Detect which cell encompasses the target text, then output its (x, y) center coordinate. 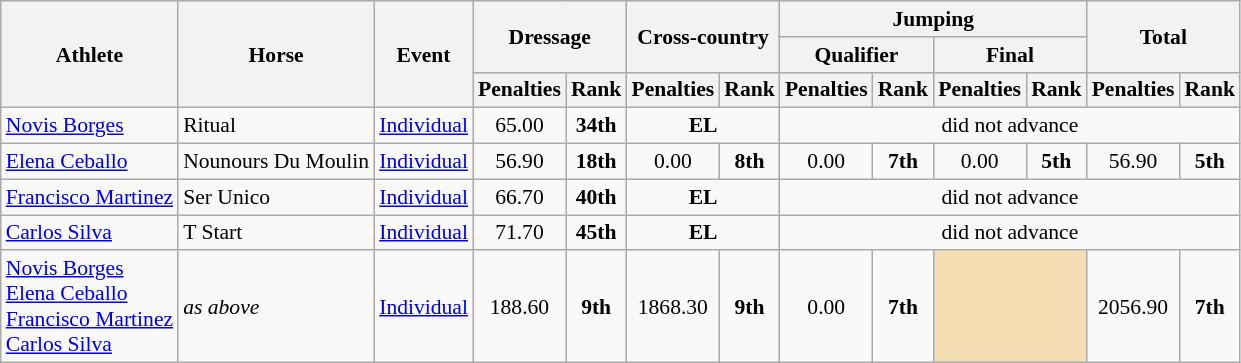
1868.30 (672, 307)
71.70 (520, 233)
Event (424, 54)
Francisco Martinez (90, 197)
Ser Unico (276, 197)
40th (596, 197)
45th (596, 233)
Carlos Silva (90, 233)
Final (1010, 55)
Jumping (934, 19)
as above (276, 307)
188.60 (520, 307)
18th (596, 162)
66.70 (520, 197)
Elena Ceballo (90, 162)
Athlete (90, 54)
Ritual (276, 126)
Nounours Du Moulin (276, 162)
Novis BorgesElena CeballoFrancisco MartinezCarlos Silva (90, 307)
34th (596, 126)
2056.90 (1134, 307)
65.00 (520, 126)
Total (1164, 36)
Cross-country (702, 36)
Novis Borges (90, 126)
Qualifier (856, 55)
Dressage (550, 36)
Horse (276, 54)
8th (750, 162)
T Start (276, 233)
